Return [X, Y] of the center of cell containing provided text 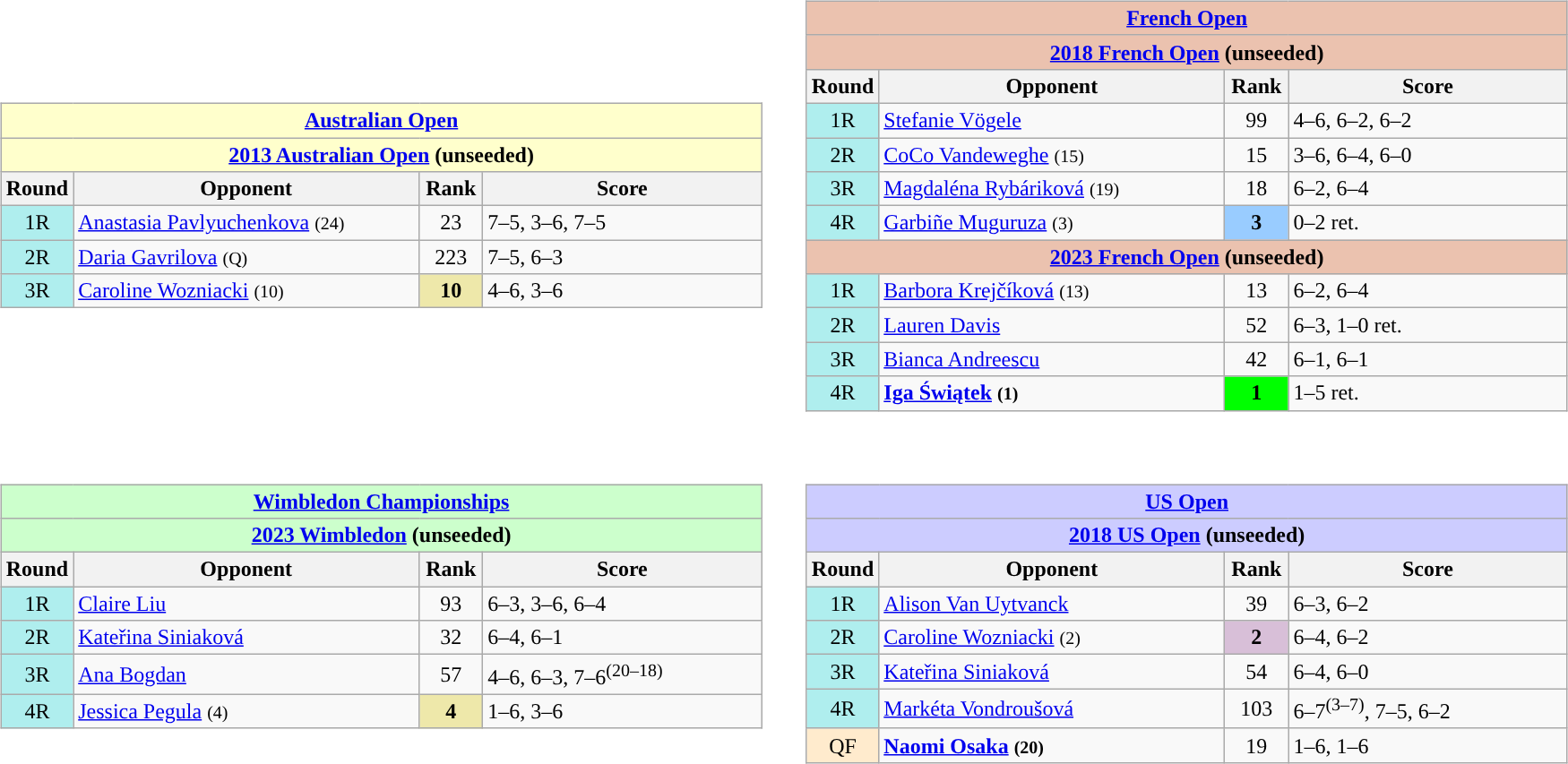
4–6, 6–2, 6–2 [1428, 120]
2 [1256, 638]
4–6, 6–3, 7–6(20–18) [622, 675]
23 [452, 223]
103 [1256, 709]
Australian Open [382, 120]
54 [1256, 672]
223 [452, 257]
6–3, 1–0 ret. [1428, 325]
3 [1256, 223]
2023 French Open (unseeded) [1186, 257]
Alison Van Uytvanck [1052, 604]
Jessica Pegula (4) [246, 711]
Daria Gavrilova (Q) [246, 257]
Stefanie Vögele [1052, 120]
Wimbledon Championships [382, 501]
2018 French Open (unseeded) [1186, 52]
Garbiñe Muguruza (3) [1052, 223]
6–1, 6–1 [1428, 359]
32 [452, 638]
18 [1256, 189]
39 [1256, 604]
1–5 ret. [1428, 393]
2013 Australian Open (unseeded) [382, 155]
Anastasia Pavlyuchenkova (24) [246, 223]
6–4, 6–1 [622, 638]
52 [1256, 325]
Ana Bogdan [246, 675]
Barbora Krejčíková (13) [1052, 291]
13 [1256, 291]
Lauren Davis [1052, 325]
1–6, 1–6 [1428, 745]
French Open [1186, 18]
1–6, 3–6 [622, 711]
QF [842, 745]
7–5, 3–6, 7–5 [622, 223]
Caroline Wozniacki (2) [1052, 638]
Bianca Andreescu [1052, 359]
2018 US Open (unseeded) [1186, 536]
6–7(3–7), 7–5, 6–2 [1428, 709]
2023 Wimbledon (unseeded) [382, 536]
6–3, 6–2 [1428, 604]
42 [1256, 359]
4 [452, 711]
1 [1256, 393]
Magdaléna Rybáriková (19) [1052, 189]
Caroline Wozniacki (10) [246, 291]
Markéta Vondroušová [1052, 709]
Iga Świątek (1) [1052, 393]
93 [452, 604]
99 [1256, 120]
4–6, 3–6 [622, 291]
15 [1256, 155]
10 [452, 291]
57 [452, 675]
US Open [1186, 501]
6–4, 6–2 [1428, 638]
19 [1256, 745]
3–6, 6–4, 6–0 [1428, 155]
Claire Liu [246, 604]
CoCo Vandeweghe (15) [1052, 155]
7–5, 6–3 [622, 257]
6–4, 6–0 [1428, 672]
0–2 ret. [1428, 223]
Naomi Osaka (20) [1052, 745]
6–3, 3–6, 6–4 [622, 604]
